Identify which cell holds the provided text, then report its (x, y) central coordinate. 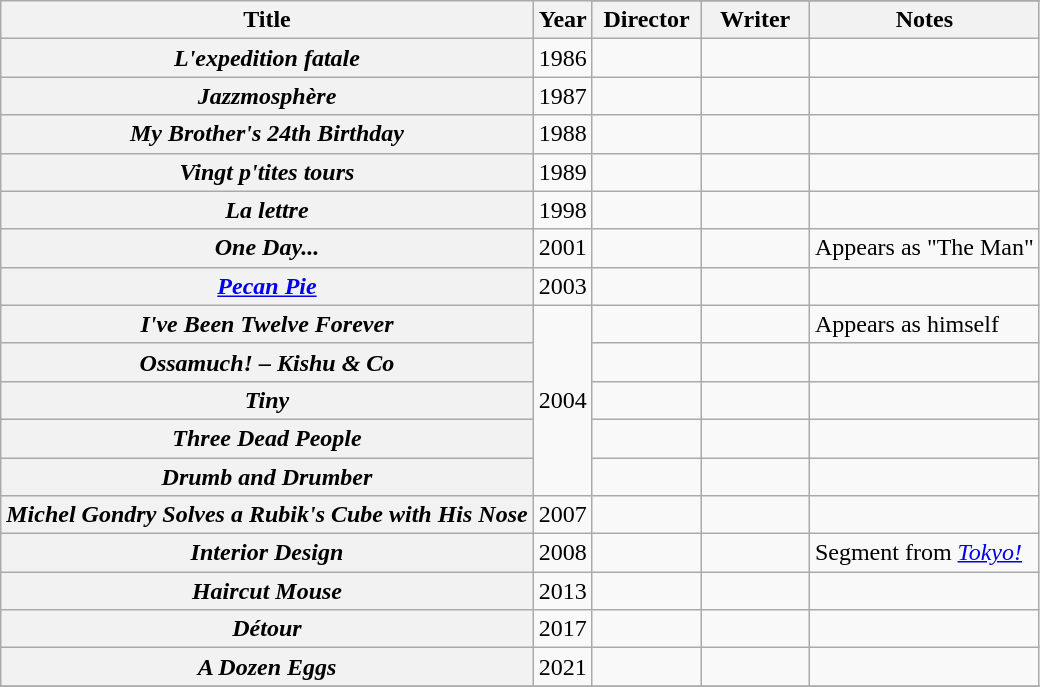
Interior Design (267, 553)
Pecan Pie (267, 286)
Vingt p'tites tours (267, 172)
1987 (562, 96)
Ossamuch! – Kishu & Co (267, 362)
A Dozen Eggs (267, 667)
1986 (562, 58)
1998 (562, 210)
La lettre (267, 210)
2001 (562, 248)
Three Dead People (267, 438)
Haircut Mouse (267, 591)
2021 (562, 667)
L'expedition fatale (267, 58)
Michel Gondry Solves a Rubik's Cube with His Nose (267, 515)
2013 (562, 591)
Writer (756, 20)
I've Been Twelve Forever (267, 324)
1988 (562, 134)
Title (267, 20)
Appears as himself (924, 324)
2003 (562, 286)
1989 (562, 172)
Notes (924, 20)
2007 (562, 515)
2017 (562, 629)
My Brother's 24th Birthday (267, 134)
Segment from Tokyo! (924, 553)
2004 (562, 400)
Drumb and Drumber (267, 477)
Jazzmosphère (267, 96)
Appears as "The Man" (924, 248)
One Day... (267, 248)
2008 (562, 553)
Director (646, 20)
Détour (267, 629)
Year (562, 20)
Tiny (267, 400)
